Output the (x, y) coordinate of the center of the cell containing the given text.  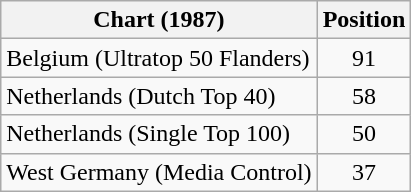
Belgium (Ultratop 50 Flanders) (159, 58)
Chart (1987) (159, 20)
Position (364, 20)
58 (364, 96)
West Germany (Media Control) (159, 172)
91 (364, 58)
37 (364, 172)
50 (364, 134)
Netherlands (Single Top 100) (159, 134)
Netherlands (Dutch Top 40) (159, 96)
